Identify which cell holds the provided text, then report its (x, y) central coordinate. 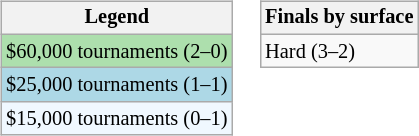
Legend (116, 18)
$15,000 tournaments (0–1) (116, 119)
$60,000 tournaments (2–0) (116, 51)
$25,000 tournaments (1–1) (116, 85)
Hard (3–2) (339, 51)
Finals by surface (339, 18)
